From the cell containing the given text, extract its center point as [x, y] coordinate. 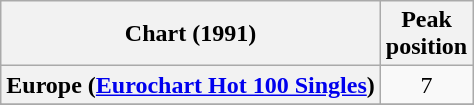
Chart (1991) [191, 34]
7 [426, 85]
Europe (Eurochart Hot 100 Singles) [191, 85]
Peakposition [426, 34]
